Extract the [x, y] coordinate from the center of the cell holding the provided text.  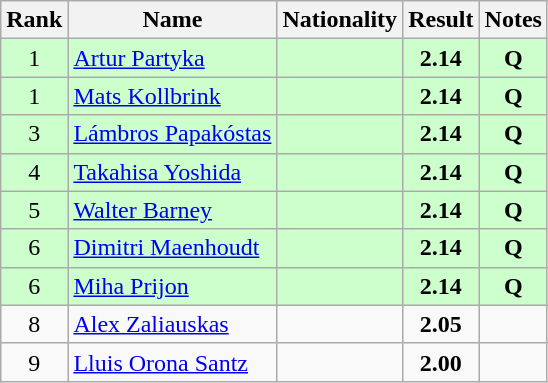
Alex Zaliauskas [172, 324]
Takahisa Yoshida [172, 172]
Artur Partyka [172, 58]
5 [34, 210]
3 [34, 134]
4 [34, 172]
Name [172, 20]
Rank [34, 20]
Walter Barney [172, 210]
Miha Prijon [172, 286]
Lluis Orona Santz [172, 362]
Dimitri Maenhoudt [172, 248]
Mats Kollbrink [172, 96]
2.00 [441, 362]
Nationality [340, 20]
9 [34, 362]
2.05 [441, 324]
Result [441, 20]
Notes [513, 20]
8 [34, 324]
Lámbros Papakóstas [172, 134]
